Return the [x, y] coordinate for the center point of the cell that contains the specified text.  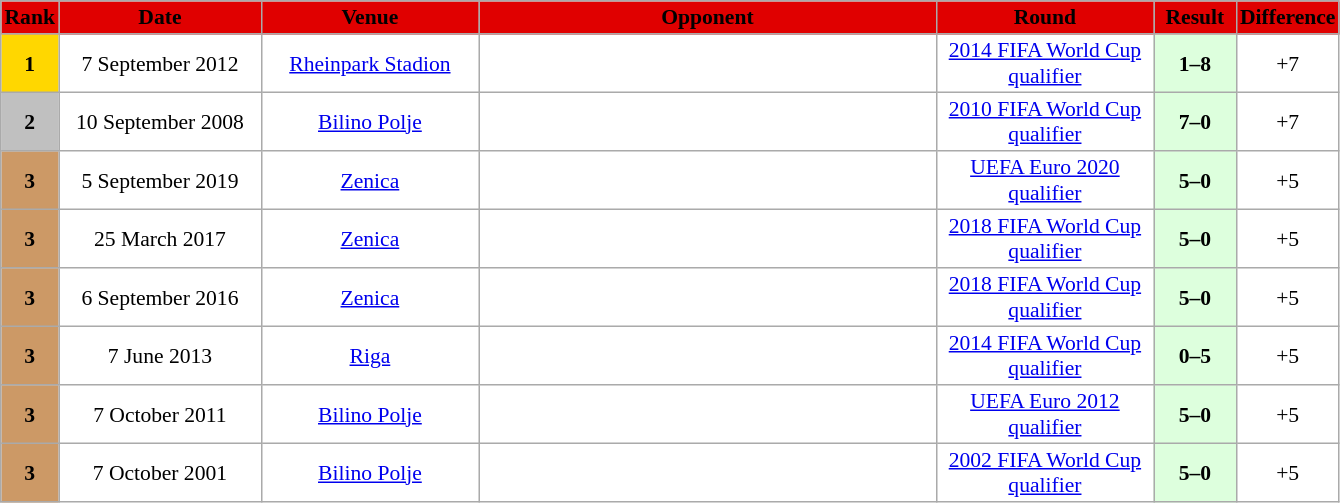
Round [1045, 18]
Result [1195, 18]
7 September 2012 [160, 63]
1 [30, 63]
7 October 2001 [160, 472]
Difference [1288, 18]
Venue [370, 18]
Riga [370, 355]
1–8 [1195, 63]
2010 FIFA World Cup qualifier [1045, 121]
0–5 [1195, 355]
Rheinpark Stadion [370, 63]
Date [160, 18]
7–0 [1195, 121]
7 October 2011 [160, 414]
UEFA Euro 2012 qualifier [1045, 414]
Rank [30, 18]
5 September 2019 [160, 180]
2 [30, 121]
2002 FIFA World Cup qualifier [1045, 472]
UEFA Euro 2020 qualifier [1045, 180]
10 September 2008 [160, 121]
Opponent [708, 18]
6 September 2016 [160, 297]
25 March 2017 [160, 238]
7 June 2013 [160, 355]
